Return the (X, Y) coordinate for the center point of the cell that contains the specified text.  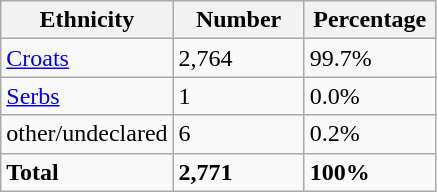
99.7% (370, 58)
6 (238, 134)
Total (87, 172)
100% (370, 172)
0.2% (370, 134)
1 (238, 96)
other/undeclared (87, 134)
2,764 (238, 58)
Number (238, 20)
0.0% (370, 96)
2,771 (238, 172)
Serbs (87, 96)
Percentage (370, 20)
Ethnicity (87, 20)
Croats (87, 58)
